Scan for the cell matching the given text and deliver its (x, y) coordinate at center. 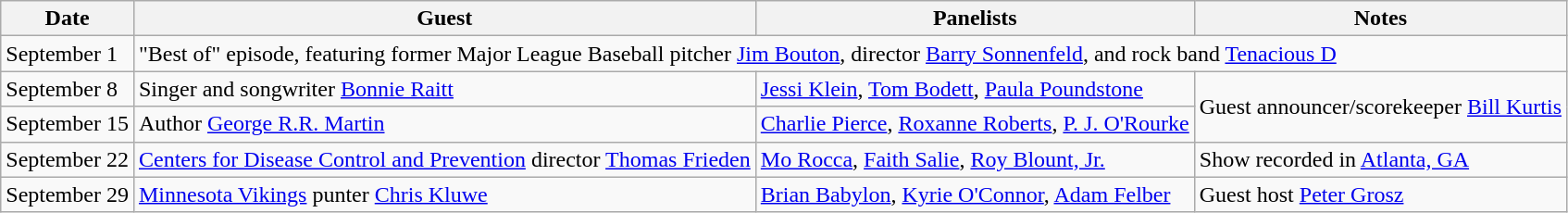
Jessi Klein, Tom Bodett, Paula Poundstone (975, 89)
Singer and songwriter Bonnie Raitt (444, 89)
Mo Rocca, Faith Salie, Roy Blount, Jr. (975, 159)
September 29 (68, 194)
Centers for Disease Control and Prevention director Thomas Frieden (444, 159)
Brian Babylon, Kyrie O'Connor, Adam Felber (975, 194)
Notes (1380, 19)
Date (68, 19)
Show recorded in Atlanta, GA (1380, 159)
Guest (444, 19)
September 1 (68, 54)
"Best of" episode, featuring former Major League Baseball pitcher Jim Bouton, director Barry Sonnenfeld, and rock band Tenacious D (850, 54)
September 15 (68, 124)
Guest announcer/scorekeeper Bill Kurtis (1380, 106)
Minnesota Vikings punter Chris Kluwe (444, 194)
Charlie Pierce, Roxanne Roberts, P. J. O'Rourke (975, 124)
Guest host Peter Grosz (1380, 194)
Author George R.R. Martin (444, 124)
September 22 (68, 159)
Panelists (975, 19)
September 8 (68, 89)
